Return [X, Y] of the center of cell containing provided text 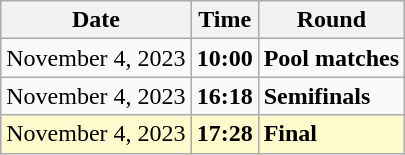
17:28 [224, 134]
Pool matches [331, 58]
Final [331, 134]
Date [96, 20]
Round [331, 20]
Semifinals [331, 96]
16:18 [224, 96]
Time [224, 20]
10:00 [224, 58]
